Return the [x, y] coordinate for the center point of the cell that contains the specified text.  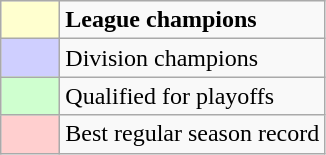
Best regular season record [192, 134]
Qualified for playoffs [192, 96]
Division champions [192, 58]
League champions [192, 20]
